Capture the cell that displays the provided text and extract its [X, Y] central coordinate. 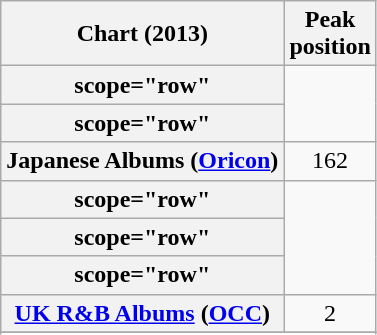
UK R&B Albums (OCC) [142, 313]
Peakposition [330, 34]
Japanese Albums (Oricon) [142, 161]
162 [330, 161]
Chart (2013) [142, 34]
2 [330, 313]
